Provide the [x, y] coordinate of the cell's center where the given text is located.  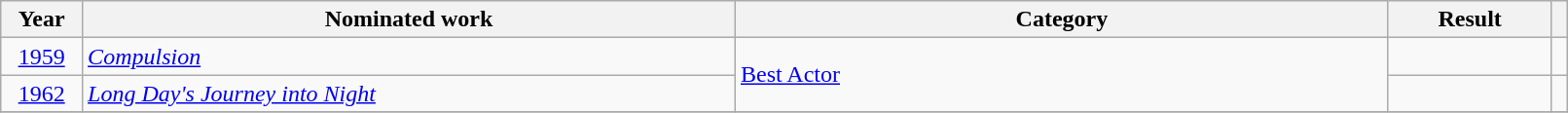
Result [1470, 19]
Nominated work [409, 19]
Category [1061, 19]
Long Day's Journey into Night [409, 94]
Best Actor [1061, 75]
Compulsion [409, 56]
Year [42, 19]
1959 [42, 56]
1962 [42, 94]
